Capture the cell that displays the provided text and extract its [X, Y] central coordinate. 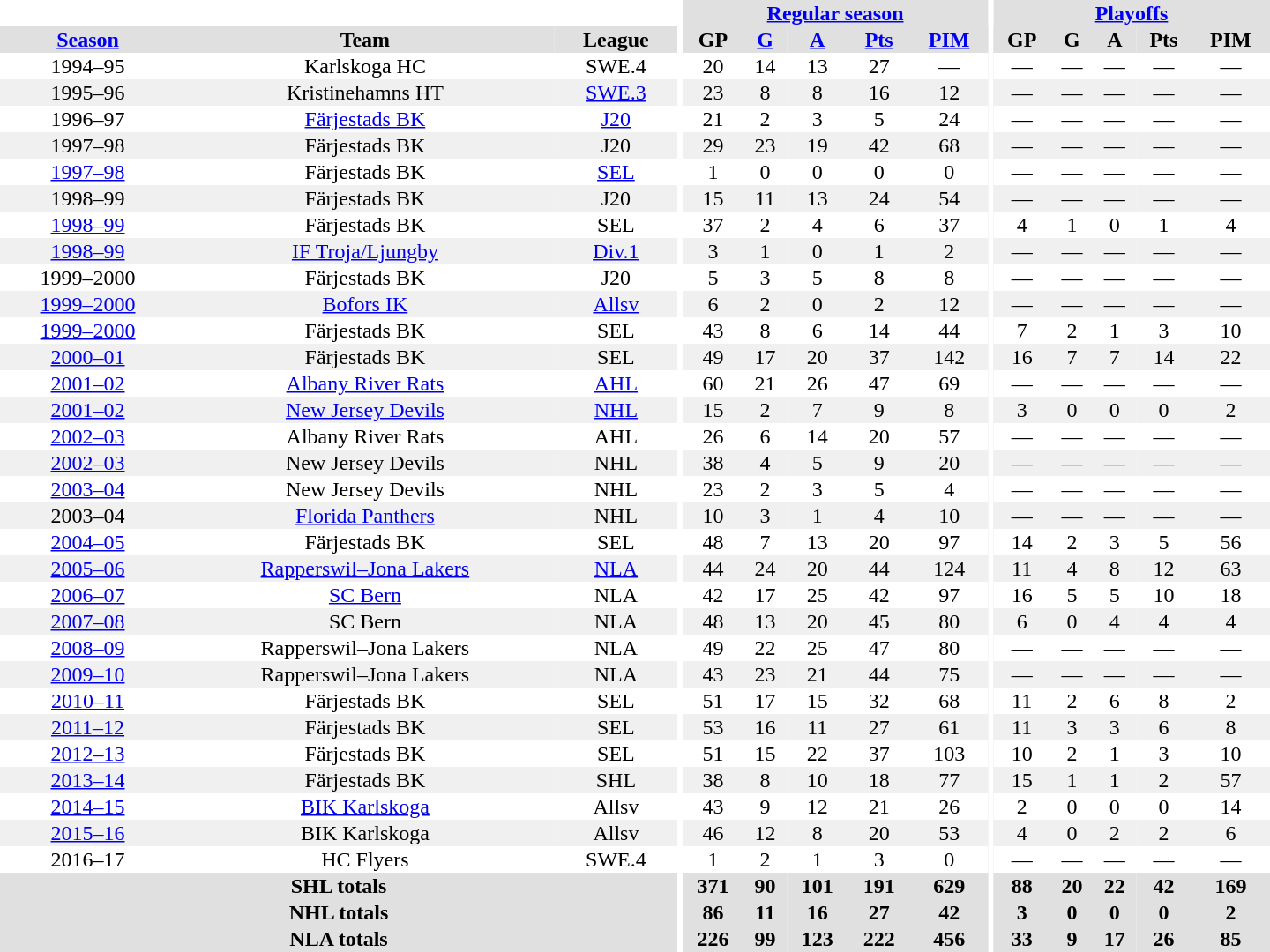
45 [879, 621]
61 [949, 727]
371 [713, 886]
222 [879, 939]
IF Troja/Ljungby [365, 251]
1996–97 [88, 119]
33 [1021, 939]
SHL [616, 780]
SHL totals [339, 886]
2012–13 [88, 754]
75 [949, 674]
85 [1231, 939]
629 [949, 886]
Kristinehamns HT [365, 93]
2010–11 [88, 701]
2005–06 [88, 569]
2016–17 [88, 859]
2013–14 [88, 780]
169 [1231, 886]
League [616, 40]
123 [818, 939]
SWE.3 [616, 93]
56 [1231, 542]
99 [765, 939]
124 [949, 569]
191 [879, 886]
HC Flyers [365, 859]
2007–08 [88, 621]
Playoffs [1132, 13]
1995–96 [88, 93]
Div.1 [616, 251]
19 [818, 145]
2015–16 [88, 833]
101 [818, 886]
2004–05 [88, 542]
NLA totals [339, 939]
2000–01 [88, 357]
90 [765, 886]
63 [1231, 569]
226 [713, 939]
86 [713, 912]
Karlskoga HC [365, 66]
Bofors IK [365, 304]
2014–15 [88, 807]
Florida Panthers [365, 516]
Team [365, 40]
2008–09 [88, 648]
1994–95 [88, 66]
77 [949, 780]
88 [1021, 886]
29 [713, 145]
69 [949, 383]
142 [949, 357]
60 [713, 383]
46 [713, 833]
Season [88, 40]
103 [949, 754]
456 [949, 939]
NHL totals [339, 912]
Regular season [834, 13]
32 [879, 701]
2006–07 [88, 595]
54 [949, 198]
2009–10 [88, 674]
2011–12 [88, 727]
